Locate the cell with the specified text and output its [x, y] center coordinate. 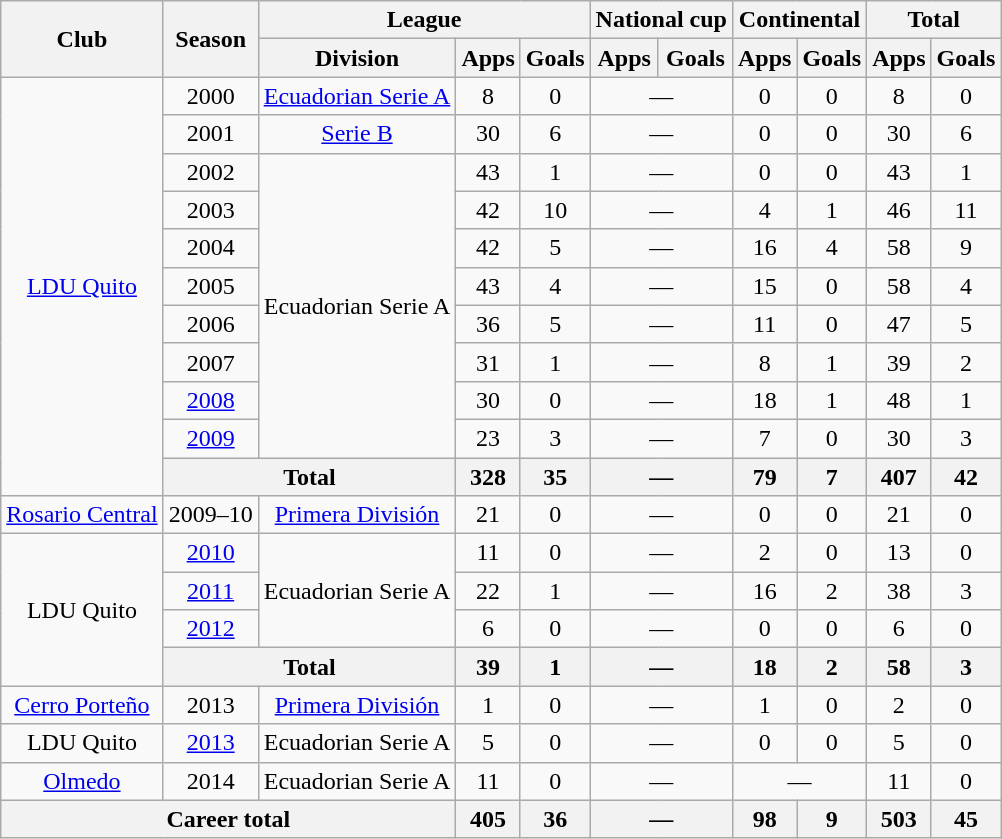
405 [488, 819]
35 [555, 477]
45 [966, 819]
2009–10 [210, 515]
2001 [210, 134]
Division [357, 58]
2006 [210, 324]
22 [488, 591]
Cerro Porteño [82, 705]
2012 [210, 629]
Club [82, 39]
Season [210, 39]
48 [899, 400]
2005 [210, 286]
2009 [210, 438]
Olmedo [82, 781]
98 [764, 819]
31 [488, 362]
2002 [210, 172]
Career total [228, 819]
47 [899, 324]
2010 [210, 553]
2007 [210, 362]
328 [488, 477]
2011 [210, 591]
2000 [210, 96]
79 [764, 477]
Rosario Central [82, 515]
2008 [210, 400]
13 [899, 553]
407 [899, 477]
15 [764, 286]
2004 [210, 248]
Continental [799, 20]
2003 [210, 210]
10 [555, 210]
503 [899, 819]
46 [899, 210]
38 [899, 591]
23 [488, 438]
League [424, 20]
Serie B [357, 134]
2014 [210, 781]
National cup [661, 20]
